Find where the given text appears and provide that cell's center as (x, y) coordinate. 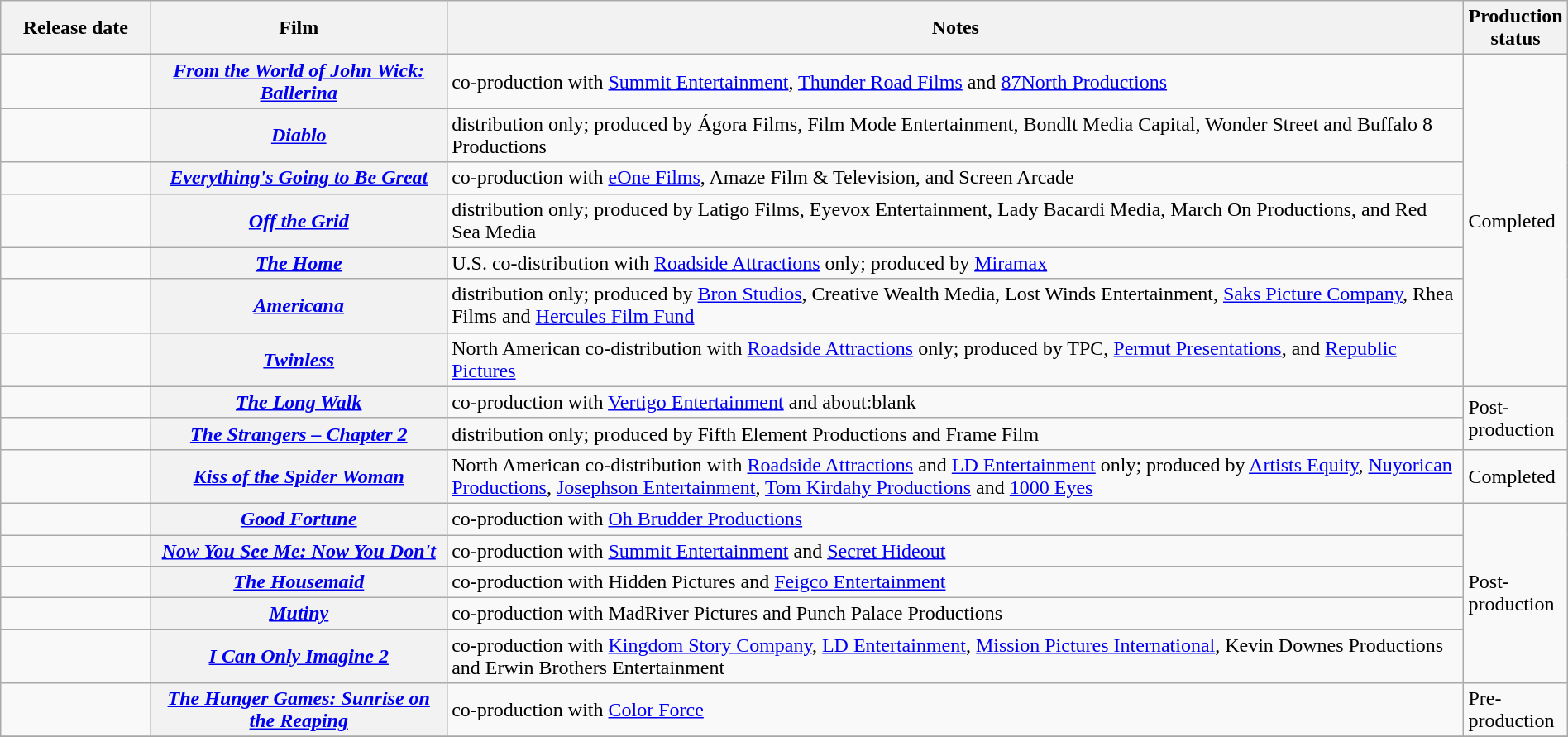
co-production with eOne Films, Amaze Film & Television, and Screen Arcade (956, 178)
co-production with Summit Entertainment, Thunder Road Films and 87North Productions (956, 81)
co-production with Color Force (956, 710)
co-production with Hidden Pictures and Feigco Entertainment (956, 582)
Kiss of the Spider Woman (299, 476)
Pre-production (1515, 710)
The Hunger Games: Sunrise on the Reaping (299, 710)
distribution only; produced by Ágora Films, Film Mode Entertainment, Bondlt Media Capital, Wonder Street and Buffalo 8 Productions (956, 136)
The Housemaid (299, 582)
Twinless (299, 359)
North American co-distribution with Roadside Attractions only; produced by TPC, Permut Presentations, and Republic Pictures (956, 359)
Everything's Going to Be Great (299, 178)
Good Fortune (299, 519)
The Strangers – Chapter 2 (299, 433)
Film (299, 28)
co-production with Summit Entertainment and Secret Hideout (956, 550)
Off the Grid (299, 220)
From the World of John Wick: Ballerina (299, 81)
co-production with Vertigo Entertainment and about:blank (956, 402)
Diablo (299, 136)
distribution only; produced by Latigo Films, Eyevox Entertainment, Lady Bacardi Media, March On Productions, and Red Sea Media (956, 220)
co-production with Kingdom Story Company, LD Entertainment, Mission Pictures International, Kevin Downes Productions and Erwin Brothers Entertainment (956, 657)
Release date (76, 28)
Notes (956, 28)
U.S. co-distribution with Roadside Attractions only; produced by Miramax (956, 263)
Americana (299, 306)
I Can Only Imagine 2 (299, 657)
co-production with Oh Brudder Productions (956, 519)
Now You See Me: Now You Don't (299, 550)
The Home (299, 263)
co-production with MadRiver Pictures and Punch Palace Productions (956, 614)
distribution only; produced by Fifth Element Productions and Frame Film (956, 433)
The Long Walk (299, 402)
Production status (1515, 28)
distribution only; produced by Bron Studios, Creative Wealth Media, Lost Winds Entertainment, Saks Picture Company, Rhea Films and Hercules Film Fund (956, 306)
Mutiny (299, 614)
